Locate the cell with the specified text and output its (x, y) center coordinate. 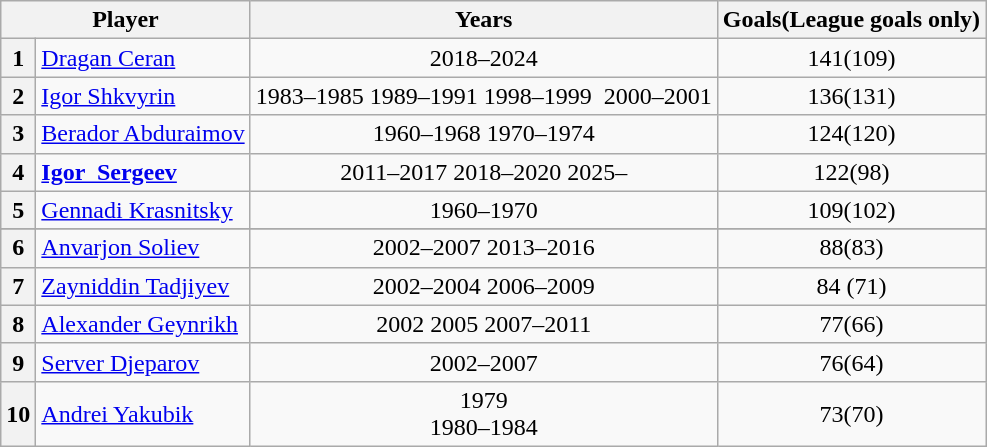
2018–2024 (484, 58)
Zayniddin Tadjiyev (143, 286)
88(83) (851, 248)
2011–2017 2018–2020 2025– (484, 172)
109(102) (851, 210)
2002 2005 2007–2011 (484, 324)
Igor Sergeev (143, 172)
84 (71) (851, 286)
10 (18, 414)
19791980–1984 (484, 414)
Anvarjon Soliev (143, 248)
Player (126, 20)
Gennadi Krasnitsky (143, 210)
122(98) (851, 172)
5 (18, 210)
Years (484, 20)
Berador Abduraimov (143, 134)
2002–2004 2006–2009 (484, 286)
141(109) (851, 58)
7 (18, 286)
3 (18, 134)
2 (18, 96)
1 (18, 58)
Andrei Yakubik (143, 414)
4 (18, 172)
Dragan Ceran (143, 58)
Server Djeparov (143, 362)
Goals(League goals only) (851, 20)
9 (18, 362)
77(66) (851, 324)
76(64) (851, 362)
1960–1968 1970–1974 (484, 134)
8 (18, 324)
2002–2007 2013–2016 (484, 248)
73(70) (851, 414)
1983–1985 1989–1991 1998–1999 2000–2001 (484, 96)
124(120) (851, 134)
Alexander Geynrikh (143, 324)
6 (18, 248)
1960–1970 (484, 210)
136(131) (851, 96)
Igor Shkvyrin (143, 96)
2002–2007 (484, 362)
